Output the [X, Y] coordinate of the center of the cell containing the given text.  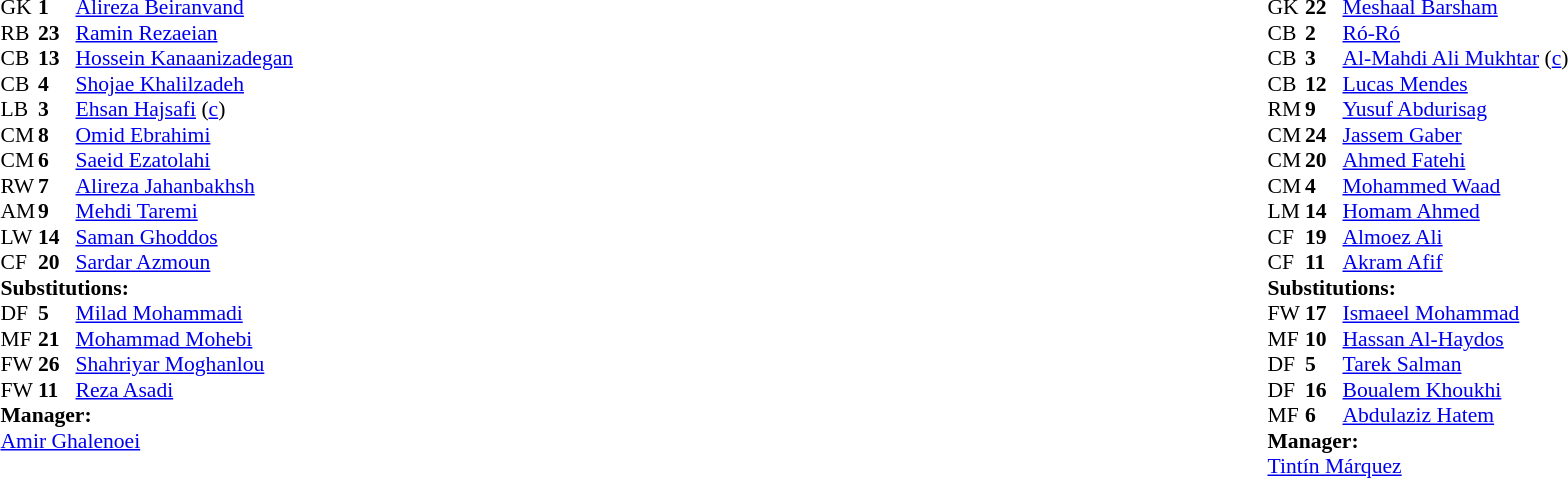
Abdulaziz Hatem [1455, 415]
Alireza Jahanbakhsh [185, 186]
Reza Asadi [185, 390]
12 [1324, 84]
24 [1324, 135]
Amir Ghalenoei [146, 441]
Lucas Mendes [1455, 84]
AM [19, 211]
Omid Ebrahimi [185, 135]
Hassan Al-Haydos [1455, 339]
Mehdi Taremi [185, 211]
Ró-Ró [1455, 33]
Yusuf Abdurisag [1455, 109]
7 [57, 186]
19 [1324, 237]
Al-Mahdi Ali Mukhtar (c) [1455, 59]
Ismaeel Mohammad [1455, 313]
17 [1324, 313]
Ehsan Hajsafi (c) [185, 109]
Homam Ahmed [1455, 211]
21 [57, 339]
Mohammad Mohebi [185, 339]
Hossein Kanaanizadegan [185, 59]
2 [1324, 33]
Ramin Rezaeian [185, 33]
Shojae Khalilzadeh [185, 84]
Mohammed Waad [1455, 186]
Saeid Ezatolahi [185, 161]
10 [1324, 339]
26 [57, 365]
Tarek Salman [1455, 365]
Akram Afif [1455, 263]
Boualem Khoukhi [1455, 390]
Saman Ghoddos [185, 237]
Ahmed Fatehi [1455, 161]
Shahriyar Moghanlou [185, 365]
Sardar Azmoun [185, 263]
13 [57, 59]
8 [57, 135]
LB [19, 109]
RW [19, 186]
23 [57, 33]
Almoez Ali [1455, 237]
RB [19, 33]
16 [1324, 390]
LW [19, 237]
Milad Mohammadi [185, 313]
LM [1286, 211]
Jassem Gaber [1455, 135]
RM [1286, 109]
